From the cell containing the given text, extract its center point as [x, y] coordinate. 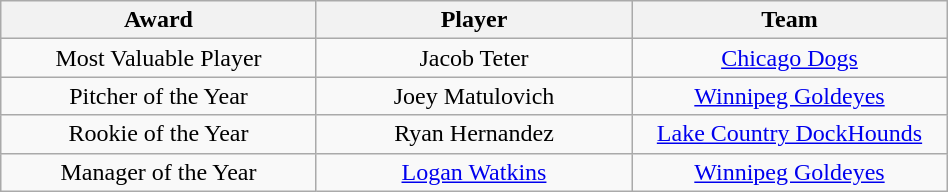
Player [474, 20]
Team [790, 20]
Joey Matulovich [474, 96]
Logan Watkins [474, 172]
Ryan Hernandez [474, 134]
Jacob Teter [474, 58]
Manager of the Year [158, 172]
Pitcher of the Year [158, 96]
Rookie of the Year [158, 134]
Lake Country DockHounds [790, 134]
Most Valuable Player [158, 58]
Chicago Dogs [790, 58]
Award [158, 20]
